Locate the cell with the specified text and output its (X, Y) center coordinate. 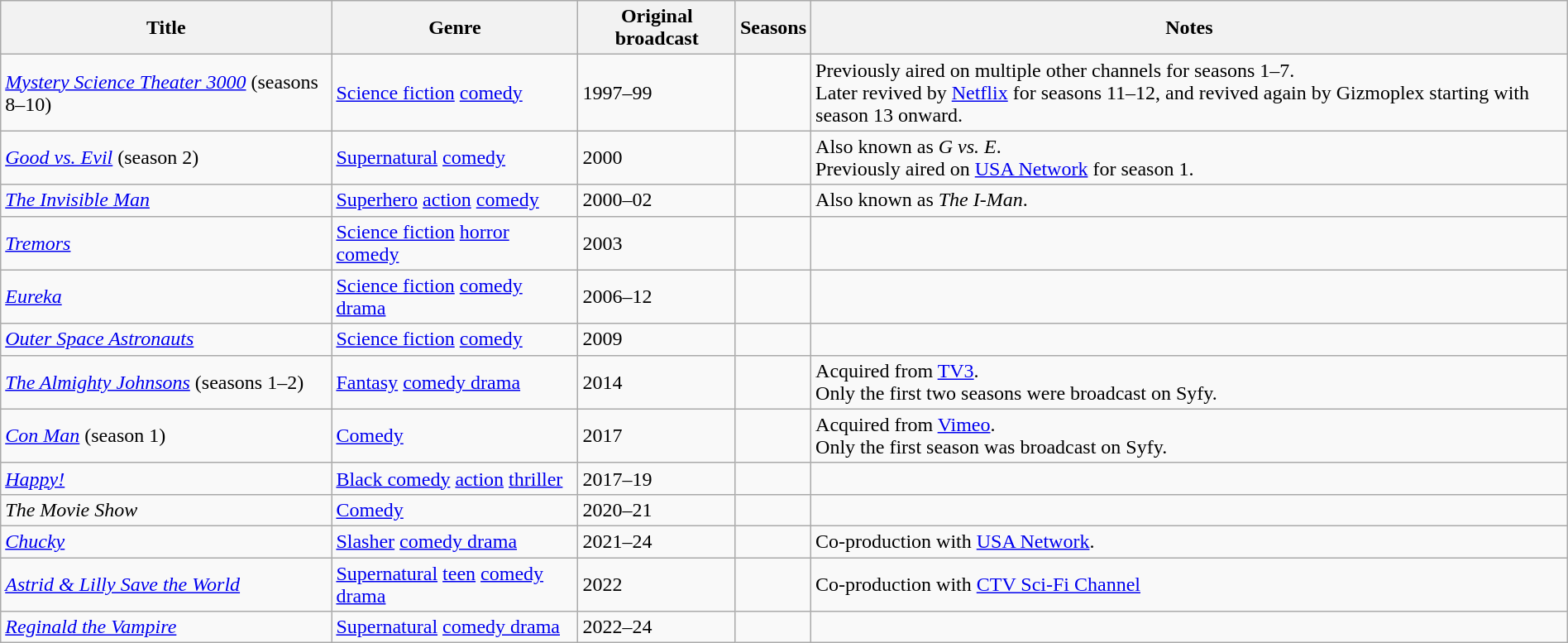
Co-production with USA Network. (1189, 541)
2003 (657, 243)
Mystery Science Theater 3000 (seasons 8–10) (166, 93)
2000 (657, 157)
Title (166, 28)
Supernatural comedy drama (455, 627)
Science fiction comedy drama (455, 296)
The Almighty Johnsons (seasons 1–2) (166, 382)
Co-production with CTV Sci-Fi Channel (1189, 584)
Seasons (772, 28)
2020–21 (657, 510)
Fantasy comedy drama (455, 382)
Slasher comedy drama (455, 541)
2000–02 (657, 200)
2021–24 (657, 541)
Superhero action comedy (455, 200)
Notes (1189, 28)
Original broadcast (657, 28)
2022 (657, 584)
2022–24 (657, 627)
2017–19 (657, 478)
2009 (657, 339)
Outer Space Astronauts (166, 339)
Acquired from TV3. Only the first two seasons were broadcast on Syfy. (1189, 382)
Good vs. Evil (season 2) (166, 157)
The Movie Show (166, 510)
Black comedy action thriller (455, 478)
Con Man (season 1) (166, 435)
Eureka (166, 296)
1997–99 (657, 93)
2014 (657, 382)
Supernatural comedy (455, 157)
Also known as G vs. E.Previously aired on USA Network for season 1. (1189, 157)
2006–12 (657, 296)
Acquired from Vimeo.Only the first season was broadcast on Syfy. (1189, 435)
Chucky (166, 541)
Reginald the Vampire (166, 627)
Genre (455, 28)
Supernatural teen comedy drama (455, 584)
The Invisible Man (166, 200)
Happy! (166, 478)
Astrid & Lilly Save the World (166, 584)
Also known as The I-Man. (1189, 200)
Tremors (166, 243)
2017 (657, 435)
Science fiction horror comedy (455, 243)
